Scan for the cell matching the given text and deliver its (X, Y) coordinate at center. 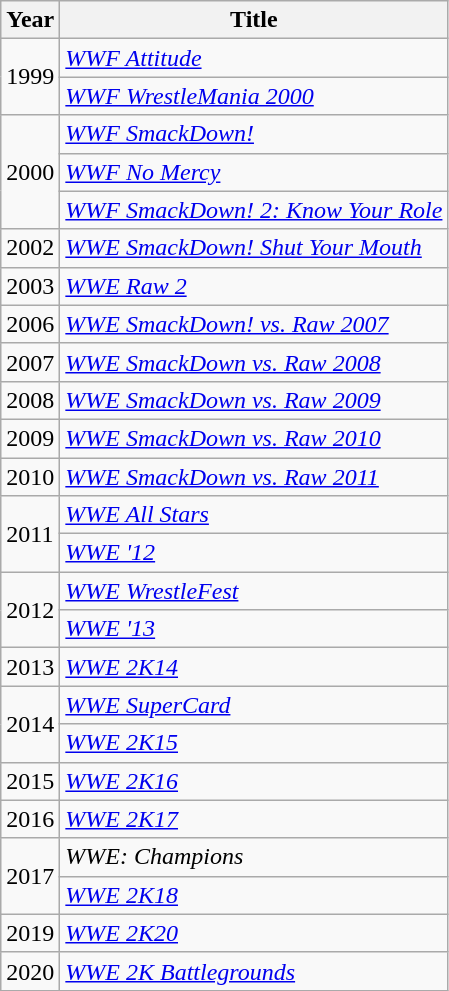
WWE 2K16 (254, 781)
WWE SmackDown vs. Raw 2009 (254, 400)
2002 (30, 248)
WWF SmackDown! (254, 134)
2009 (30, 438)
WWF Attitude (254, 58)
2012 (30, 610)
Year (30, 20)
WWE 2K15 (254, 743)
2008 (30, 400)
2015 (30, 781)
2014 (30, 724)
WWE '12 (254, 553)
2020 (30, 971)
2019 (30, 933)
WWE SmackDown! Shut Your Mouth (254, 248)
WWE 2K18 (254, 895)
WWE Raw 2 (254, 286)
2000 (30, 172)
WWE 2K14 (254, 667)
2016 (30, 819)
WWE 2K20 (254, 933)
WWE SuperCard (254, 705)
WWE WrestleFest (254, 591)
2010 (30, 477)
WWE SmackDown vs. Raw 2008 (254, 362)
2006 (30, 324)
1999 (30, 77)
WWF WrestleMania 2000 (254, 96)
2013 (30, 667)
WWE 2K17 (254, 819)
2007 (30, 362)
2003 (30, 286)
WWE SmackDown vs. Raw 2011 (254, 477)
WWE SmackDown vs. Raw 2010 (254, 438)
WWE '13 (254, 629)
WWE All Stars (254, 515)
Title (254, 20)
WWE 2K Battlegrounds (254, 971)
WWF No Mercy (254, 172)
2017 (30, 876)
WWE SmackDown! vs. Raw 2007 (254, 324)
WWE: Champions (254, 857)
2011 (30, 534)
WWF SmackDown! 2: Know Your Role (254, 210)
